Return the (x, y) coordinate for the center point of the cell that contains the specified text.  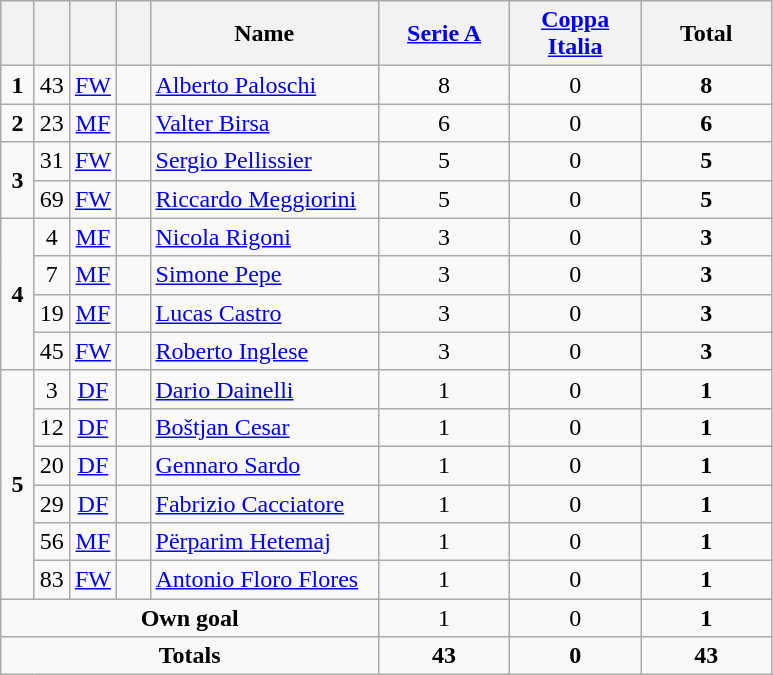
Own goal (190, 618)
Totals (190, 656)
Coppa Italia (576, 34)
Riccardo Meggiorini (264, 199)
Boštjan Cesar (264, 427)
Valter Birsa (264, 123)
7 (52, 275)
69 (52, 199)
Dario Dainelli (264, 389)
Lucas Castro (264, 313)
2 (18, 123)
29 (52, 503)
Gennaro Sardo (264, 465)
Antonio Floro Flores (264, 580)
56 (52, 542)
Simone Pepe (264, 275)
Fabrizio Cacciatore (264, 503)
23 (52, 123)
Total (706, 34)
Name (264, 34)
45 (52, 351)
Sergio Pellissier (264, 161)
19 (52, 313)
Roberto Inglese (264, 351)
83 (52, 580)
Nicola Rigoni (264, 237)
31 (52, 161)
20 (52, 465)
12 (52, 427)
Përparim Hetemaj (264, 542)
Alberto Paloschi (264, 85)
Serie A (444, 34)
